Locate the cell with the specified text and output its [X, Y] center coordinate. 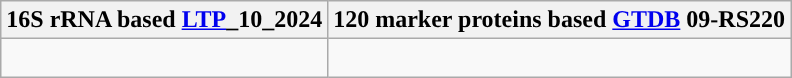
16S rRNA based LTP_10_2024 [164, 20]
120 marker proteins based GTDB 09-RS220 [560, 20]
